Determine the (X, Y) coordinate at the center of the cell enclosing the given text.  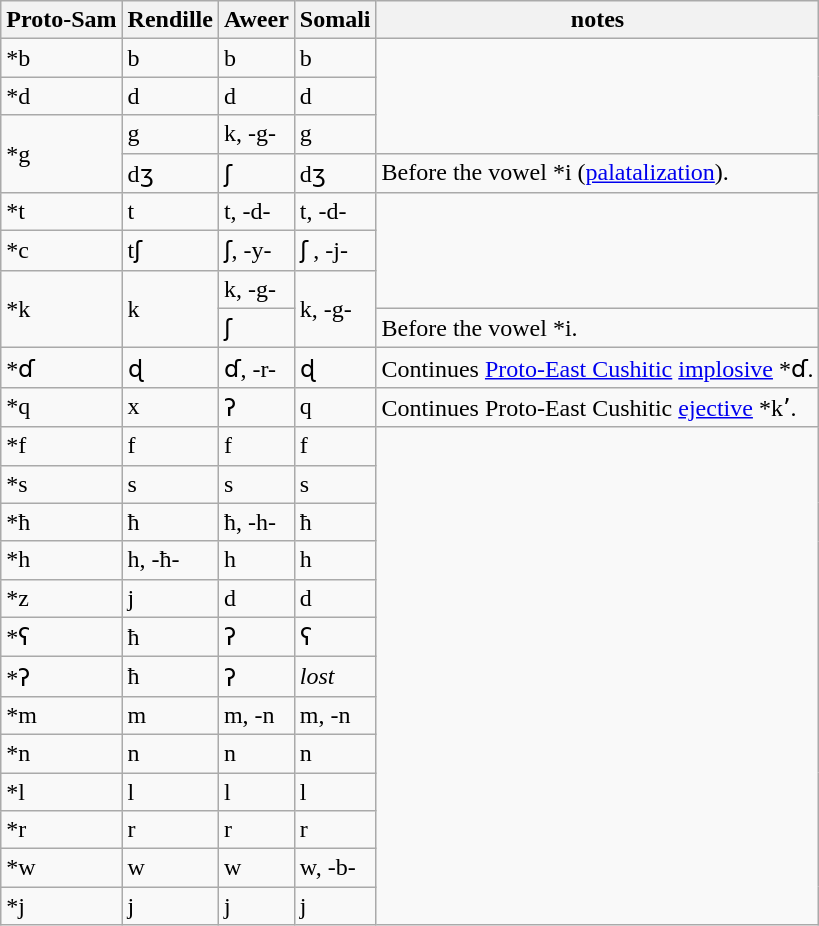
*ħ (62, 522)
w, -b- (335, 868)
*h (62, 560)
*ʕ (62, 637)
*ʔ (62, 677)
Before the vowel *i (palatalization). (598, 173)
*m (62, 715)
*w (62, 868)
*f (62, 446)
Continues Proto-East Cushitic ejective *kʼ. (598, 407)
Proto-Sam (62, 20)
Continues Proto-East Cushitic implosive *ɗ. (598, 368)
h, -ħ- (170, 560)
Rendille (170, 20)
*g (62, 154)
q (335, 407)
Aweer (256, 20)
ʃ , -j- (335, 251)
t (170, 212)
*t (62, 212)
lost (335, 677)
Before the vowel *i. (598, 328)
notes (598, 20)
*r (62, 830)
m (170, 715)
*q (62, 407)
*n (62, 753)
*d (62, 96)
*z (62, 598)
ʃ, -y- (256, 251)
*l (62, 791)
*j (62, 906)
ʕ (335, 637)
*ɗ (62, 368)
tʃ (170, 251)
*c (62, 251)
ħ, -h- (256, 522)
*b (62, 58)
ɗ, -r- (256, 368)
*k (62, 309)
x (170, 407)
k (170, 309)
*s (62, 484)
Somali (335, 20)
